Extract the [X, Y] coordinate from the center of the cell holding the provided text.  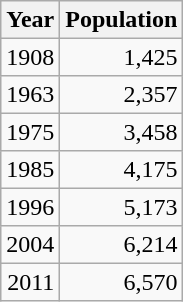
1996 [30, 206]
2011 [30, 282]
2,357 [122, 94]
3,458 [122, 132]
Year [30, 20]
5,173 [122, 206]
1985 [30, 170]
6,214 [122, 244]
6,570 [122, 282]
2004 [30, 244]
1975 [30, 132]
4,175 [122, 170]
1,425 [122, 56]
1908 [30, 56]
Population [122, 20]
1963 [30, 94]
